Output the (X, Y) coordinate of the center of the cell containing the given text.  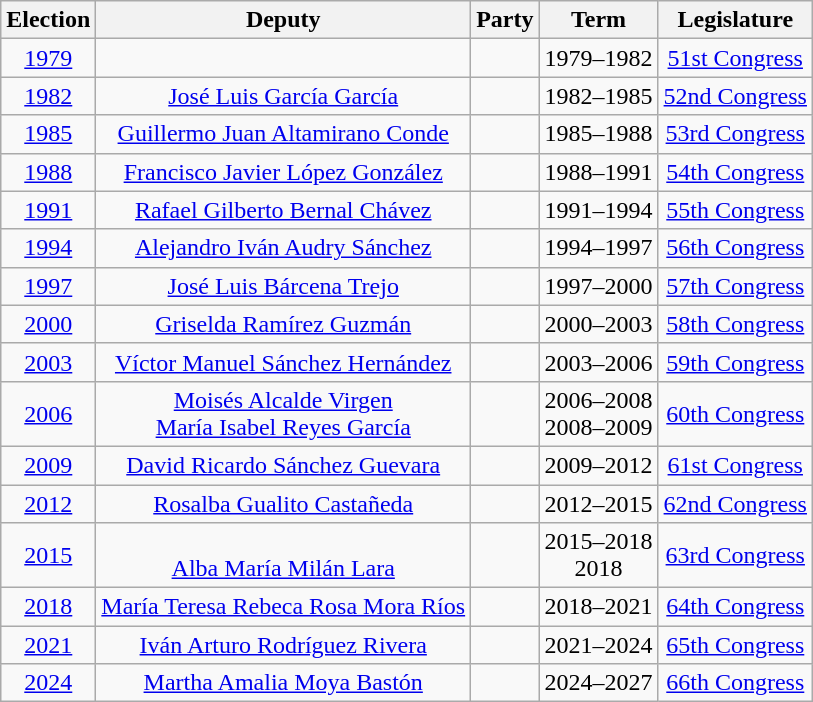
58th Congress (735, 324)
Rafael Gilberto Bernal Chávez (284, 210)
2003 (48, 362)
51st Congress (735, 58)
2021–2024 (598, 645)
61st Congress (735, 465)
1997 (48, 286)
65th Congress (735, 645)
José Luis Bárcena Trejo (284, 286)
2015–20182018 (598, 556)
Guillermo Juan Altamirano Conde (284, 134)
Martha Amalia Moya Bastón (284, 683)
2009 (48, 465)
1991–1994 (598, 210)
1988–1991 (598, 172)
2018 (48, 607)
2006 (48, 414)
David Ricardo Sánchez Guevara (284, 465)
Víctor Manuel Sánchez Hernández (284, 362)
2024 (48, 683)
1982 (48, 96)
56th Congress (735, 248)
66th Congress (735, 683)
1994–1997 (598, 248)
52nd Congress (735, 96)
1985–1988 (598, 134)
62nd Congress (735, 503)
1988 (48, 172)
María Teresa Rebeca Rosa Mora Ríos (284, 607)
Alejandro Iván Audry Sánchez (284, 248)
1982–1985 (598, 96)
Term (598, 20)
Francisco Javier López González (284, 172)
53rd Congress (735, 134)
2000 (48, 324)
1991 (48, 210)
José Luis García García (284, 96)
1979 (48, 58)
59th Congress (735, 362)
2000–2003 (598, 324)
Party (505, 20)
1985 (48, 134)
Iván Arturo Rodríguez Rivera (284, 645)
2015 (48, 556)
1997–2000 (598, 286)
2009–2012 (598, 465)
1979–1982 (598, 58)
57th Congress (735, 286)
2021 (48, 645)
Rosalba Gualito Castañeda (284, 503)
2024–2027 (598, 683)
1994 (48, 248)
64th Congress (735, 607)
Deputy (284, 20)
60th Congress (735, 414)
63rd Congress (735, 556)
2012–2015 (598, 503)
Moisés Alcalde VirgenMaría Isabel Reyes García (284, 414)
Legislature (735, 20)
55th Congress (735, 210)
2018–2021 (598, 607)
Alba María Milán Lara (284, 556)
2012 (48, 503)
54th Congress (735, 172)
Griselda Ramírez Guzmán (284, 324)
Election (48, 20)
2003–2006 (598, 362)
2006–20082008–2009 (598, 414)
